Return [X, Y] of the center of cell containing provided text 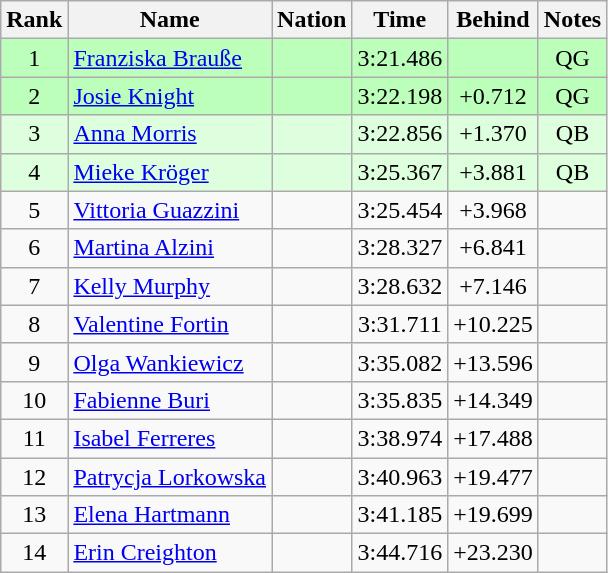
3:40.963 [400, 477]
3:38.974 [400, 438]
3:41.185 [400, 515]
Valentine Fortin [170, 324]
14 [34, 553]
+13.596 [494, 362]
6 [34, 248]
+3.881 [494, 172]
Anna Morris [170, 134]
+0.712 [494, 96]
Rank [34, 20]
+10.225 [494, 324]
+23.230 [494, 553]
3:28.632 [400, 286]
Mieke Kröger [170, 172]
+3.968 [494, 210]
9 [34, 362]
Vittoria Guazzini [170, 210]
Olga Wankiewicz [170, 362]
7 [34, 286]
Franziska Brauße [170, 58]
Fabienne Buri [170, 400]
8 [34, 324]
3:25.367 [400, 172]
+19.699 [494, 515]
+7.146 [494, 286]
Erin Creighton [170, 553]
12 [34, 477]
Elena Hartmann [170, 515]
1 [34, 58]
10 [34, 400]
+6.841 [494, 248]
Behind [494, 20]
3:28.327 [400, 248]
Martina Alzini [170, 248]
3:35.835 [400, 400]
Isabel Ferreres [170, 438]
3:22.856 [400, 134]
3:31.711 [400, 324]
Name [170, 20]
4 [34, 172]
Kelly Murphy [170, 286]
3:25.454 [400, 210]
3:21.486 [400, 58]
Notes [572, 20]
Time [400, 20]
3:22.198 [400, 96]
+1.370 [494, 134]
+17.488 [494, 438]
13 [34, 515]
5 [34, 210]
Nation [312, 20]
Josie Knight [170, 96]
+19.477 [494, 477]
2 [34, 96]
Patrycja Lorkowska [170, 477]
+14.349 [494, 400]
3:35.082 [400, 362]
3:44.716 [400, 553]
11 [34, 438]
3 [34, 134]
